From the cell containing the given text, extract its center point as [x, y] coordinate. 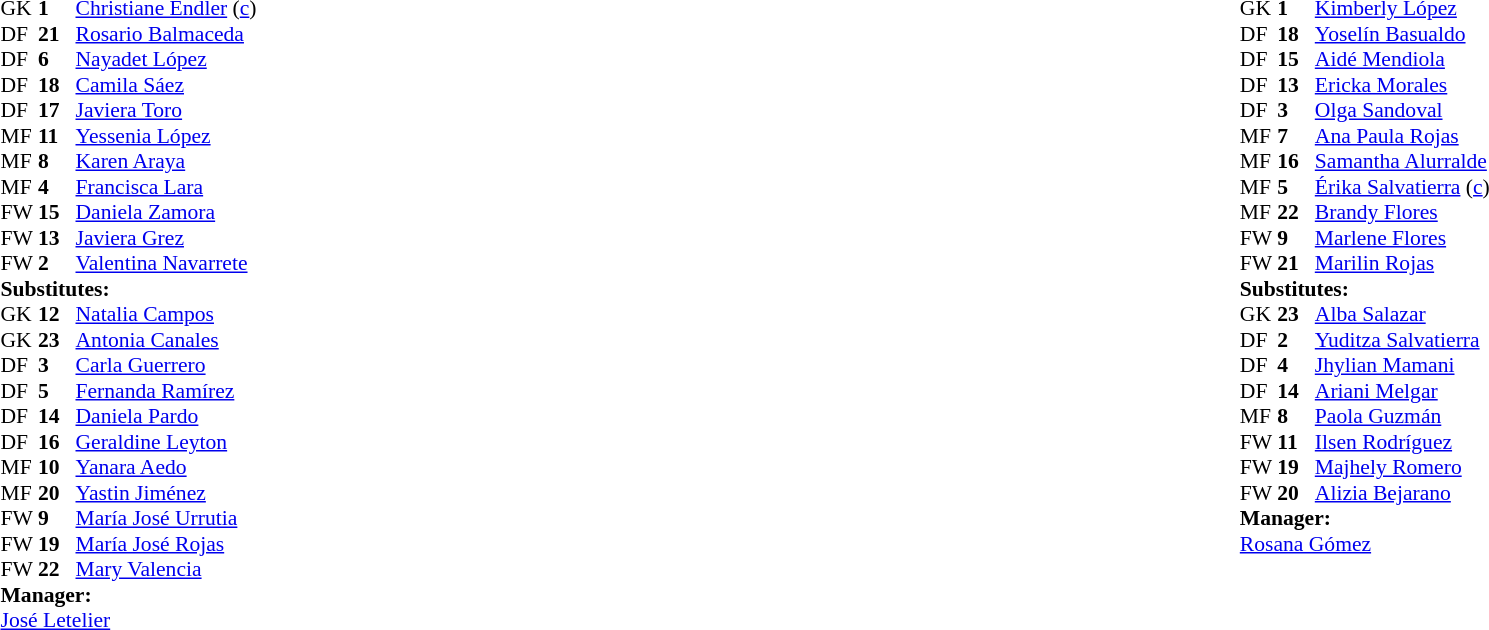
Substitutes: [128, 289]
Fernanda Ramírez [166, 391]
Mary Valencia [166, 569]
Antonia Canales [166, 340]
12 [57, 315]
Francisca Lara [166, 187]
Javiera Grez [166, 238]
7 [1296, 136]
María José Urrutia [166, 519]
Carla Guerrero [166, 365]
6 [57, 59]
Javiera Toro [166, 111]
Geraldine Leyton [166, 442]
María José Rojas [166, 544]
Natalia Campos [166, 315]
Yanara Aedo [166, 467]
17 [57, 111]
Rosario Balmaceda [166, 34]
Daniela Pardo [166, 417]
Daniela Zamora [166, 213]
Karen Araya [166, 161]
Camila Sáez [166, 85]
Yastin Jiménez [166, 493]
Manager: [128, 595]
10 [57, 467]
Valentina Navarrete [166, 263]
Nayadet López [166, 59]
Yessenia López [166, 136]
